Identify which cell holds the provided text, then report its (x, y) central coordinate. 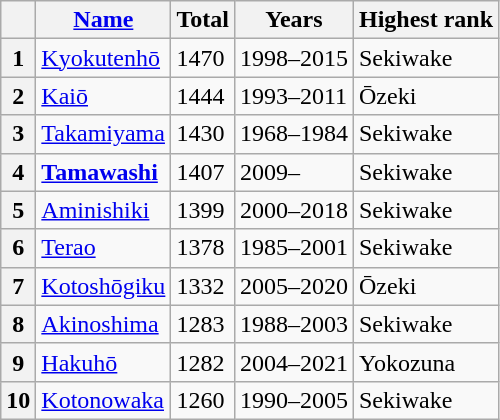
Aminishiki (104, 210)
1993–2011 (294, 96)
1332 (203, 286)
1985–2001 (294, 248)
1470 (203, 58)
7 (18, 286)
Kaiō (104, 96)
10 (18, 400)
1430 (203, 134)
2 (18, 96)
2005–2020 (294, 286)
1282 (203, 362)
8 (18, 324)
1 (18, 58)
1283 (203, 324)
Terao (104, 248)
2000–2018 (294, 210)
1260 (203, 400)
1990–2005 (294, 400)
Years (294, 20)
2009– (294, 172)
6 (18, 248)
Kotoshōgiku (104, 286)
1988–2003 (294, 324)
1444 (203, 96)
Kyokutenhō (104, 58)
Takamiyama (104, 134)
1998–2015 (294, 58)
1399 (203, 210)
Highest rank (426, 20)
Tamawashi (104, 172)
1378 (203, 248)
Akinoshima (104, 324)
3 (18, 134)
5 (18, 210)
Total (203, 20)
Yokozuna (426, 362)
Kotonowaka (104, 400)
Hakuhō (104, 362)
Name (104, 20)
4 (18, 172)
2004–2021 (294, 362)
9 (18, 362)
1968–1984 (294, 134)
1407 (203, 172)
